Return the [X, Y] coordinate for the center point of the cell that contains the specified text.  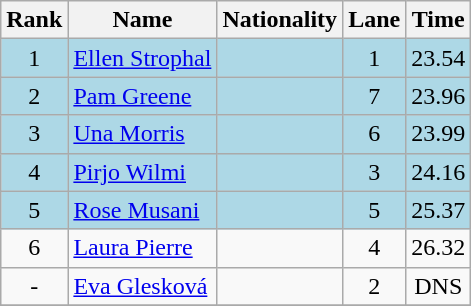
25.37 [438, 210]
Laura Pierre [142, 248]
Una Morris [142, 134]
Time [438, 20]
23.54 [438, 58]
Ellen Strophal [142, 58]
23.99 [438, 134]
Nationality [280, 20]
- [34, 286]
Eva Glesková [142, 286]
Rose Musani [142, 210]
DNS [438, 286]
Pirjo Wilmi [142, 172]
Pam Greene [142, 96]
7 [374, 96]
Rank [34, 20]
24.16 [438, 172]
23.96 [438, 96]
Name [142, 20]
26.32 [438, 248]
Lane [374, 20]
